Provide the (X, Y) coordinate of the cell's center where the given text is located.  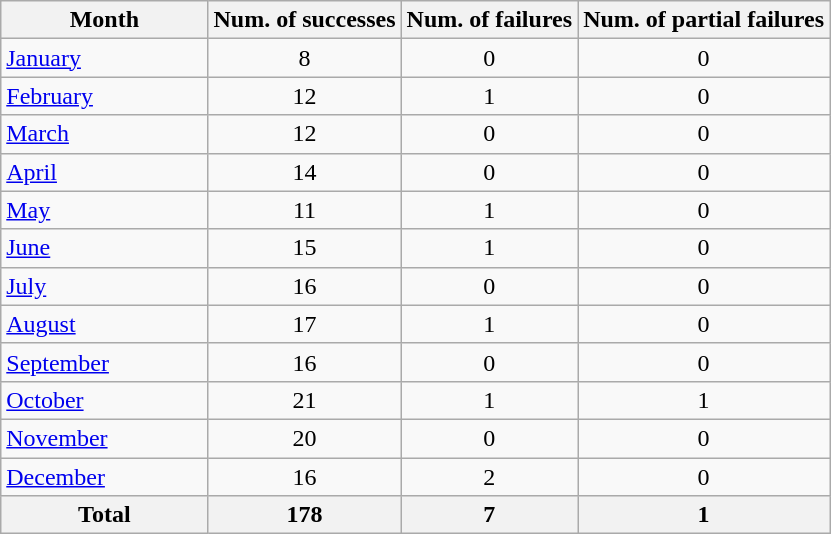
8 (304, 58)
May (104, 210)
178 (304, 515)
April (104, 172)
January (104, 58)
July (104, 286)
15 (304, 248)
September (104, 362)
21 (304, 400)
14 (304, 172)
December (104, 477)
February (104, 96)
March (104, 134)
August (104, 324)
June (104, 248)
Num. of failures (490, 20)
Num. of partial failures (704, 20)
7 (490, 515)
2 (490, 477)
November (104, 438)
17 (304, 324)
Num. of successes (304, 20)
October (104, 400)
20 (304, 438)
Total (104, 515)
11 (304, 210)
Month (104, 20)
